Search for the cell housing the specified text and yield its (X, Y) center coordinate. 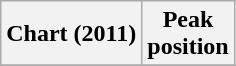
Chart (2011) (72, 34)
Peakposition (188, 34)
